Locate the cell with the specified text and output its (X, Y) center coordinate. 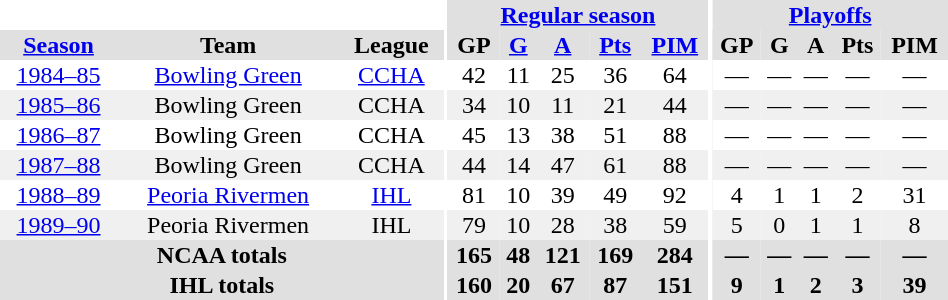
151 (674, 285)
1987–88 (58, 165)
61 (615, 165)
48 (518, 255)
1984–85 (58, 75)
IHL totals (222, 285)
21 (615, 105)
34 (474, 105)
92 (674, 195)
1988–89 (58, 195)
3 (858, 285)
8 (914, 225)
NCAA totals (222, 255)
59 (674, 225)
4 (736, 195)
9 (736, 285)
165 (474, 255)
1985–86 (58, 105)
14 (518, 165)
121 (562, 255)
28 (562, 225)
49 (615, 195)
25 (562, 75)
51 (615, 135)
64 (674, 75)
League (392, 45)
13 (518, 135)
47 (562, 165)
160 (474, 285)
42 (474, 75)
Regular season (578, 15)
45 (474, 135)
31 (914, 195)
5 (736, 225)
Season (58, 45)
0 (779, 225)
169 (615, 255)
284 (674, 255)
Playoffs (830, 15)
36 (615, 75)
20 (518, 285)
1989–90 (58, 225)
79 (474, 225)
Team (228, 45)
87 (615, 285)
67 (562, 285)
81 (474, 195)
1986–87 (58, 135)
